Pinpoint the cell where the given text exists, returning its (x, y) midpoint coordinate. 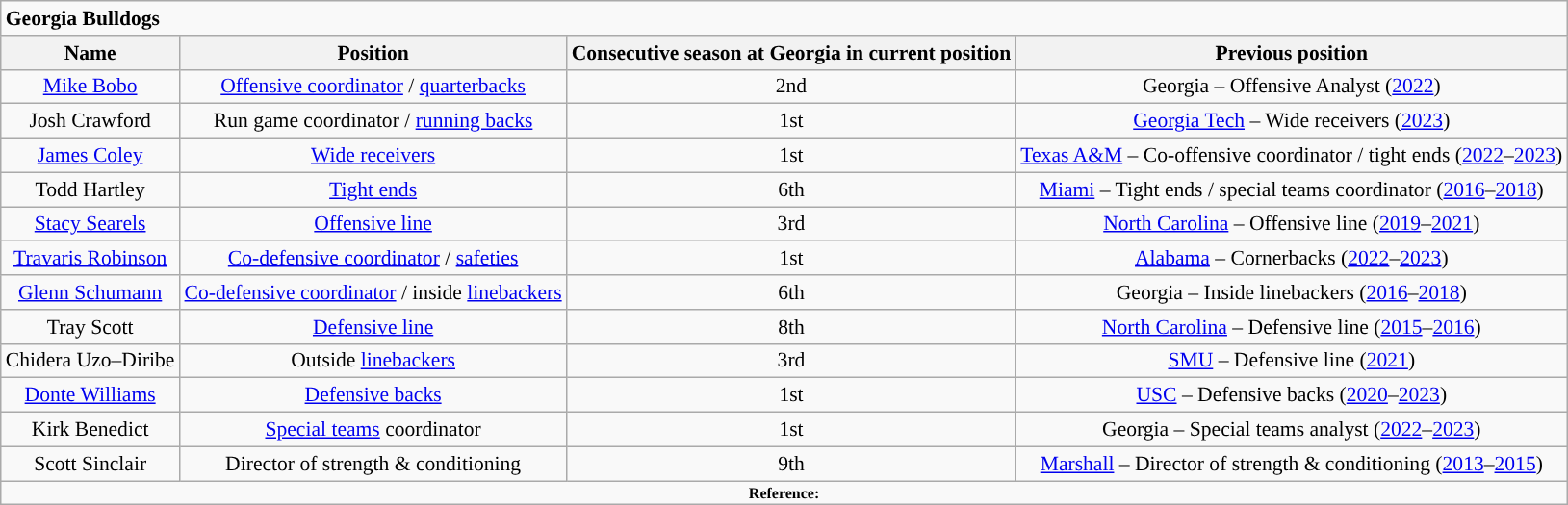
Position (373, 53)
Mike Bobo (90, 87)
Georgia – Offensive Analyst (2022) (1292, 87)
Run game coordinator / running backs (373, 121)
Georgia – Special teams analyst (2022–2023) (1292, 430)
USC – Defensive backs (2020–2023) (1292, 395)
Stacy Searels (90, 224)
Outside linebackers (373, 361)
Josh Crawford (90, 121)
North Carolina – Offensive line (2019–2021) (1292, 224)
Special teams coordinator (373, 430)
North Carolina – Defensive line (2015–2016) (1292, 327)
Marshall – Director of strength & conditioning (2013–2015) (1292, 464)
Consecutive season at Georgia in current position (791, 53)
Todd Hartley (90, 189)
Texas A&M – Co-offensive coordinator / tight ends (2022–2023) (1292, 156)
James Coley (90, 156)
Co-defensive coordinator / inside linebackers (373, 292)
Georgia – Inside linebackers (2016–2018) (1292, 292)
Co-defensive coordinator / safeties (373, 259)
Alabama – Cornerbacks (2022–2023) (1292, 259)
SMU – Defensive line (2021) (1292, 361)
8th (791, 327)
Kirk Benedict (90, 430)
Defensive line (373, 327)
Reference: (784, 492)
Director of strength & conditioning (373, 464)
Name (90, 53)
Glenn Schumann (90, 292)
Chidera Uzo–Diribe (90, 361)
Miami – Tight ends / special teams coordinator (2016–2018) (1292, 189)
Defensive backs (373, 395)
9th (791, 464)
Travaris Robinson (90, 259)
Offensive coordinator / quarterbacks (373, 87)
Donte Williams (90, 395)
Offensive line (373, 224)
Scott Sinclair (90, 464)
Wide receivers (373, 156)
Tight ends (373, 189)
Tray Scott (90, 327)
Previous position (1292, 53)
Georgia Tech – Wide receivers (2023) (1292, 121)
Georgia Bulldogs (784, 18)
2nd (791, 87)
